Detect which cell encompasses the target text, then output its [X, Y] center coordinate. 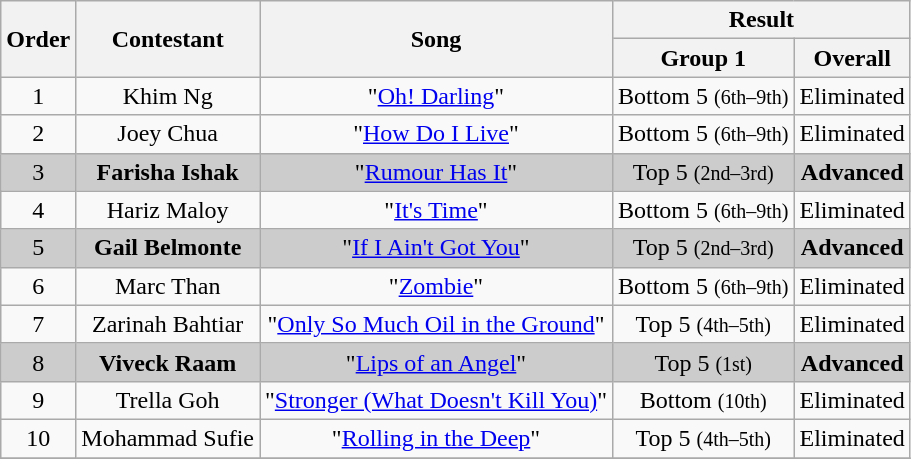
Farisha Ishak [168, 172]
"How Do I Live" [436, 134]
Result [761, 20]
Bottom (10th) [703, 400]
Overall [852, 58]
2 [38, 134]
Contestant [168, 39]
Gail Belmonte [168, 248]
7 [38, 324]
1 [38, 96]
Viveck Raam [168, 362]
Joey Chua [168, 134]
Song [436, 39]
"Only So Much Oil in the Ground" [436, 324]
"Rolling in the Deep" [436, 438]
Order [38, 39]
4 [38, 210]
"Rumour Has It" [436, 172]
6 [38, 286]
Mohammad Sufie [168, 438]
Top 5 (1st) [703, 362]
5 [38, 248]
Marc Than [168, 286]
Group 1 [703, 58]
8 [38, 362]
"If I Ain't Got You" [436, 248]
3 [38, 172]
"Stronger (What Doesn't Kill You)" [436, 400]
Hariz Maloy [168, 210]
Khim Ng [168, 96]
9 [38, 400]
"It's Time" [436, 210]
Trella Goh [168, 400]
10 [38, 438]
"Lips of an Angel" [436, 362]
"Oh! Darling" [436, 96]
Zarinah Bahtiar [168, 324]
"Zombie" [436, 286]
